Pinpoint the cell where the given text exists, returning its (x, y) midpoint coordinate. 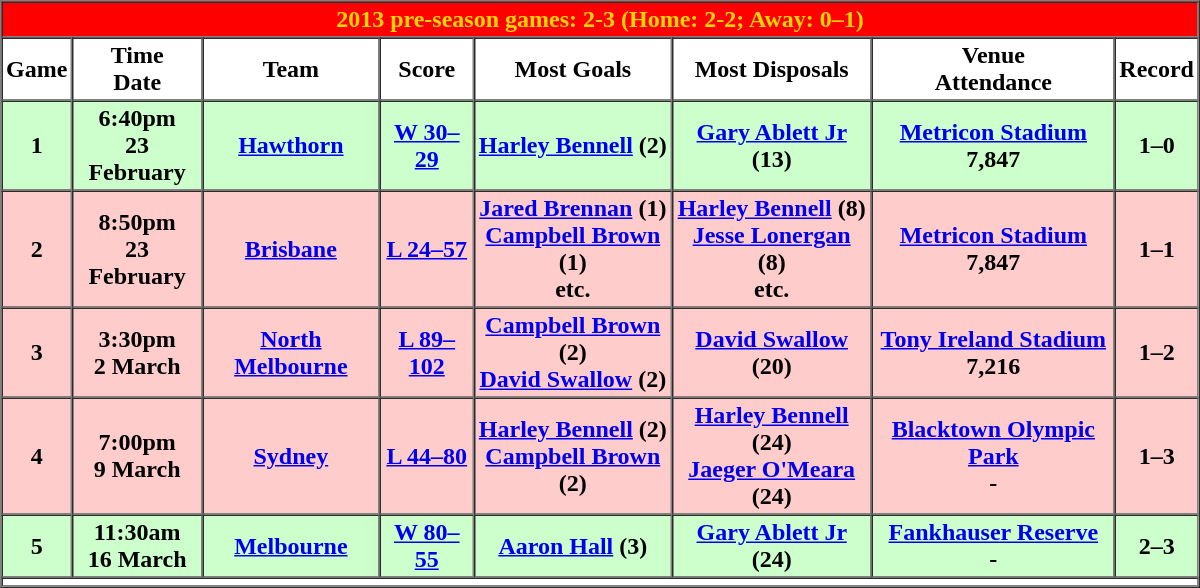
Sydney (290, 456)
L 24–57 (426, 248)
Jared Brennan (1)Campbell Brown (1)etc. (572, 248)
Harley Bennell (2) (572, 145)
Harley Bennell (2)Campbell Brown (2) (572, 456)
Hawthorn (290, 145)
W 30–29 (426, 145)
Gary Ablett Jr (24) (771, 546)
Team (290, 70)
2013 pre-season games: 2-3 (Home: 2-2; Away: 0–1) (600, 20)
Campbell Brown (2)David Swallow (2) (572, 353)
Harley Bennell (24)Jaeger O'Meara (24) (771, 456)
Fankhauser Reserve- (994, 546)
1–2 (1157, 353)
7:00pm9 March (138, 456)
Aaron Hall (3) (572, 546)
4 (37, 456)
8:50pm23 February (138, 248)
1–1 (1157, 248)
Brisbane (290, 248)
Score (426, 70)
Most Disposals (771, 70)
Gary Ablett Jr (13) (771, 145)
TimeDate (138, 70)
Most Goals (572, 70)
1 (37, 145)
VenueAttendance (994, 70)
2 (37, 248)
Harley Bennell (8)Jesse Lonergan (8)etc. (771, 248)
W 80–55 (426, 546)
2–3 (1157, 546)
Blacktown Olympic Park- (994, 456)
Record (1157, 70)
1–3 (1157, 456)
North Melbourne (290, 353)
David Swallow (20) (771, 353)
Tony Ireland Stadium7,216 (994, 353)
L 89–102 (426, 353)
Melbourne (290, 546)
5 (37, 546)
3 (37, 353)
11:30am16 March (138, 546)
6:40pm23 February (138, 145)
3:30pm2 March (138, 353)
Game (37, 70)
L 44–80 (426, 456)
1–0 (1157, 145)
